Return (x, y) of the center of cell containing provided text 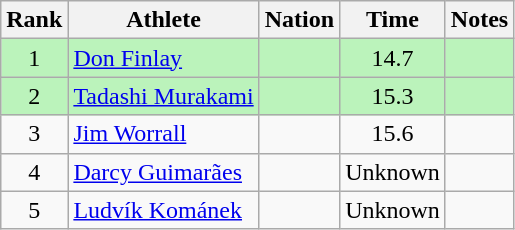
3 (34, 134)
4 (34, 172)
Rank (34, 20)
Ludvík Kománek (164, 210)
1 (34, 58)
Tadashi Murakami (164, 96)
2 (34, 96)
14.7 (393, 58)
Nation (299, 20)
Athlete (164, 20)
Notes (479, 20)
15.6 (393, 134)
Darcy Guimarães (164, 172)
5 (34, 210)
Don Finlay (164, 58)
15.3 (393, 96)
Jim Worrall (164, 134)
Time (393, 20)
